Locate the cell with the specified text and output its [X, Y] center coordinate. 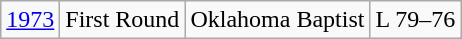
First Round [122, 20]
1973 [30, 20]
L 79–76 [416, 20]
Oklahoma Baptist [278, 20]
